Return the (X, Y) coordinate for the center point of the cell that contains the specified text.  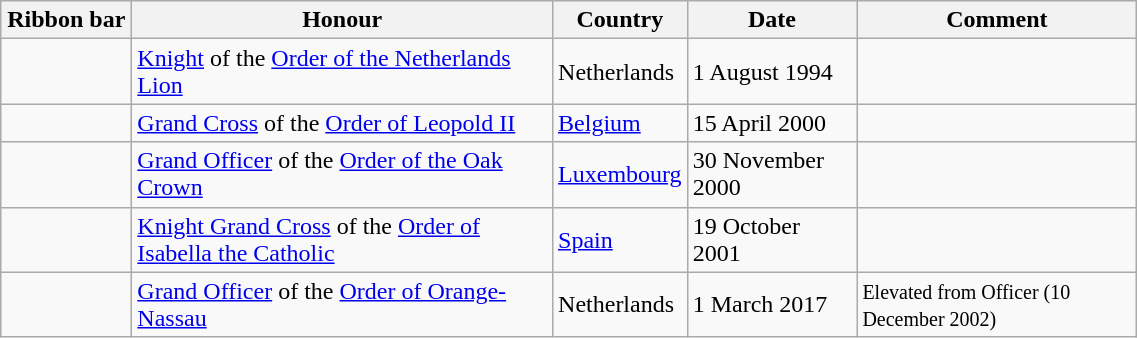
Elevated from Officer (10 December 2002) (997, 304)
Grand Cross of the Order of Leopold II (342, 123)
1 March 2017 (772, 304)
Belgium (620, 123)
15 April 2000 (772, 123)
Honour (342, 20)
Grand Officer of the Order of Orange-Nassau (342, 304)
Date (772, 20)
Luxembourg (620, 174)
Spain (620, 240)
19 October 2001 (772, 240)
Knight of the Order of the Netherlands Lion (342, 72)
Ribbon bar (66, 20)
Country (620, 20)
Knight Grand Cross of the Order of Isabella the Catholic (342, 240)
30 November 2000 (772, 174)
Comment (997, 20)
1 August 1994 (772, 72)
Grand Officer of the Order of the Oak Crown (342, 174)
